Search for the cell housing the specified text and yield its (X, Y) center coordinate. 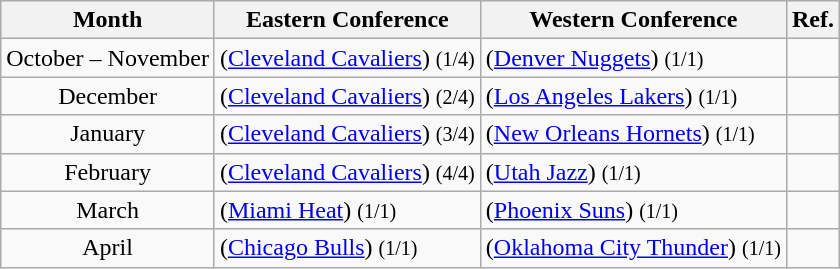
(Oklahoma City Thunder) (1/1) (633, 248)
(Phoenix Suns) (1/1) (633, 210)
December (108, 96)
(Cleveland Cavaliers) (4/4) (347, 172)
(Los Angeles Lakers) (1/1) (633, 96)
Eastern Conference (347, 20)
March (108, 210)
(New Orleans Hornets) (1/1) (633, 134)
January (108, 134)
Month (108, 20)
(Miami Heat) (1/1) (347, 210)
(Cleveland Cavaliers) (3/4) (347, 134)
(Cleveland Cavaliers) (1/4) (347, 58)
(Chicago Bulls) (1/1) (347, 248)
Western Conference (633, 20)
(Denver Nuggets) (1/1) (633, 58)
(Utah Jazz) (1/1) (633, 172)
February (108, 172)
October – November (108, 58)
(Cleveland Cavaliers) (2/4) (347, 96)
Ref. (812, 20)
April (108, 248)
